Identify which cell holds the provided text, then report its [X, Y] central coordinate. 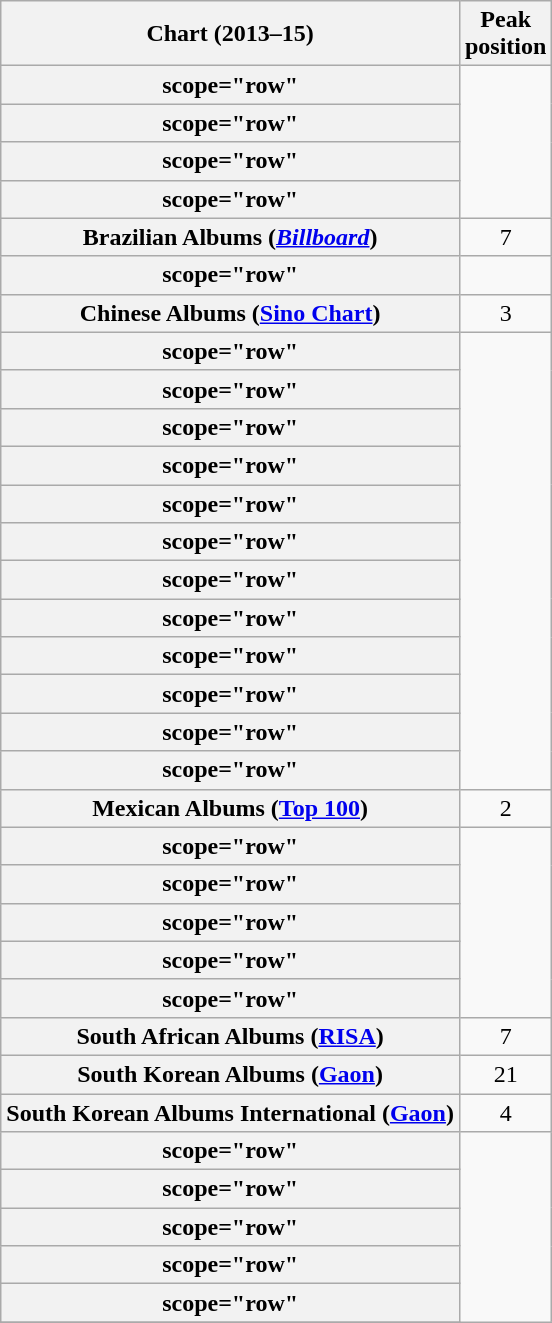
Chinese Albums (Sino Chart) [230, 313]
South Korean Albums International (Gaon) [230, 1113]
South African Albums (RISA) [230, 1036]
Chart (2013–15) [230, 34]
3 [505, 313]
Mexican Albums (Top 100) [230, 808]
South Korean Albums (Gaon) [230, 1074]
21 [505, 1074]
2 [505, 808]
Brazilian Albums (Billboard) [230, 237]
4 [505, 1113]
Peakposition [505, 34]
